Search for the cell housing the specified text and yield its (X, Y) center coordinate. 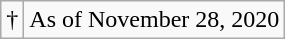
† (12, 20)
As of November 28, 2020 (154, 20)
